For the text-containing cell, return its midpoint in (X, Y) coordinate format. 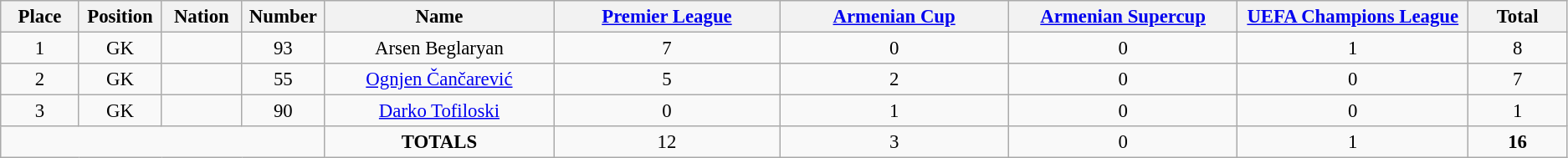
Name (439, 17)
Nation (202, 17)
UEFA Champions League (1353, 17)
Place (40, 17)
TOTALS (439, 142)
5 (667, 79)
Number (283, 17)
55 (283, 79)
Armenian Cup (894, 17)
Total (1518, 17)
12 (667, 142)
Armenian Supercup (1123, 17)
Darko Tofiloski (439, 111)
16 (1518, 142)
Premier League (667, 17)
Arsen Beglaryan (439, 48)
Position (120, 17)
90 (283, 111)
8 (1518, 48)
Ognjen Čančarević (439, 79)
93 (283, 48)
